Determine the [x, y] coordinate at the center of the cell enclosing the given text.  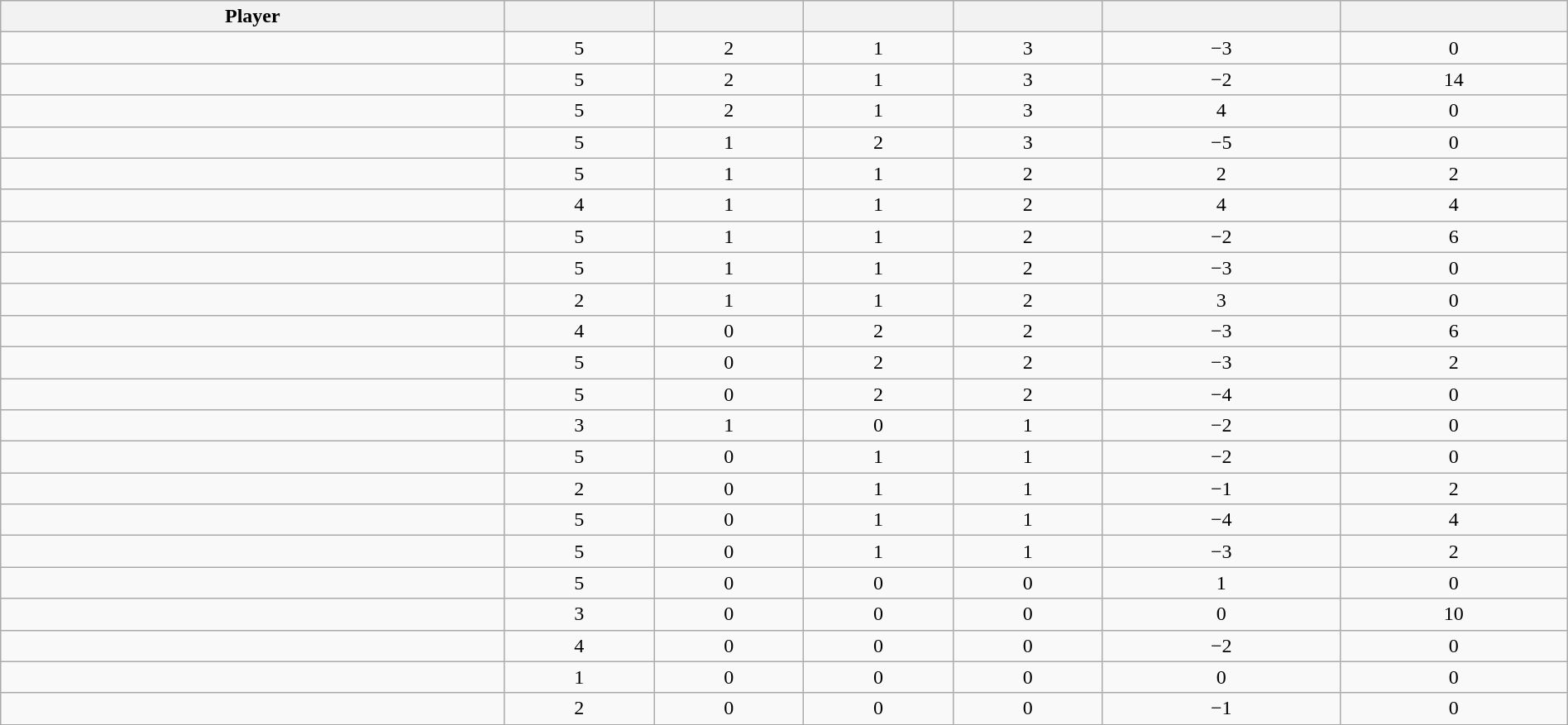
−5 [1221, 142]
Player [253, 17]
14 [1454, 79]
10 [1454, 614]
